Return [X, Y] of the center of cell containing provided text 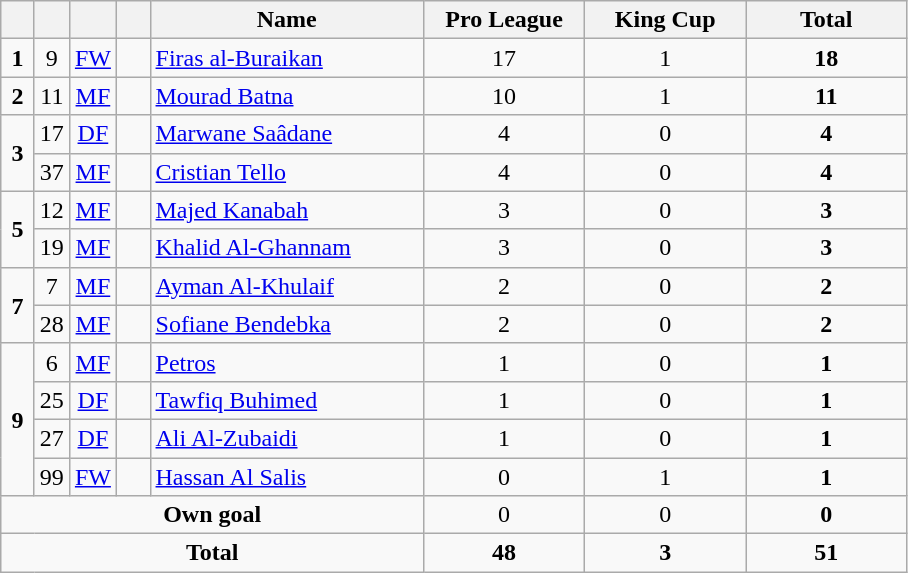
Mourad Batna [287, 96]
Ali Al-Zubaidi [287, 438]
Sofiane Bendebka [287, 324]
10 [504, 96]
5 [18, 229]
Pro League [504, 20]
6 [52, 362]
Hassan Al Salis [287, 477]
19 [52, 248]
28 [52, 324]
Firas al-Buraikan [287, 58]
Ayman Al-Khulaif [287, 286]
Tawfiq Buhimed [287, 400]
Majed Kanabah [287, 210]
Name [287, 20]
Marwane Saâdane [287, 134]
27 [52, 438]
Petros [287, 362]
Khalid Al-Ghannam [287, 248]
12 [52, 210]
37 [52, 172]
99 [52, 477]
48 [504, 553]
18 [826, 58]
Cristian Tello [287, 172]
King Cup [666, 20]
25 [52, 400]
Own goal [212, 515]
51 [826, 553]
